Locate the cell with the specified text and output its (X, Y) center coordinate. 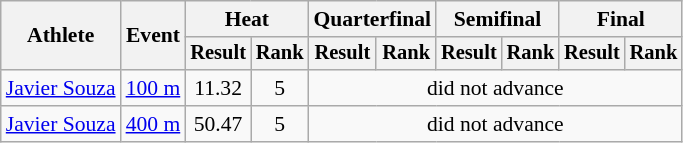
Event (154, 36)
100 m (154, 88)
400 m (154, 124)
50.47 (218, 124)
Quarterfinal (372, 19)
Semifinal (498, 19)
Final (620, 19)
Heat (246, 19)
11.32 (218, 88)
Athlete (61, 36)
